Scan for the cell matching the given text and deliver its (X, Y) coordinate at center. 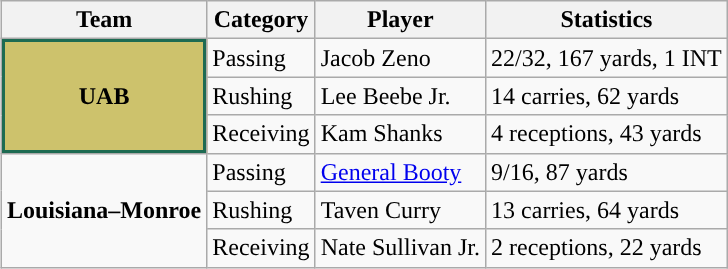
Team (104, 20)
14 carries, 62 yards (607, 96)
2 receptions, 22 yards (607, 248)
9/16, 87 yards (607, 172)
Lee Beebe Jr. (400, 96)
Louisiana–Monroe (104, 210)
Category (261, 20)
Nate Sullivan Jr. (400, 248)
General Booty (400, 172)
Player (400, 20)
Statistics (607, 20)
22/32, 167 yards, 1 INT (607, 58)
Taven Curry (400, 210)
Jacob Zeno (400, 58)
4 receptions, 43 yards (607, 134)
Kam Shanks (400, 134)
UAB (104, 96)
13 carries, 64 yards (607, 210)
